Return (X, Y) of the center of cell containing provided text 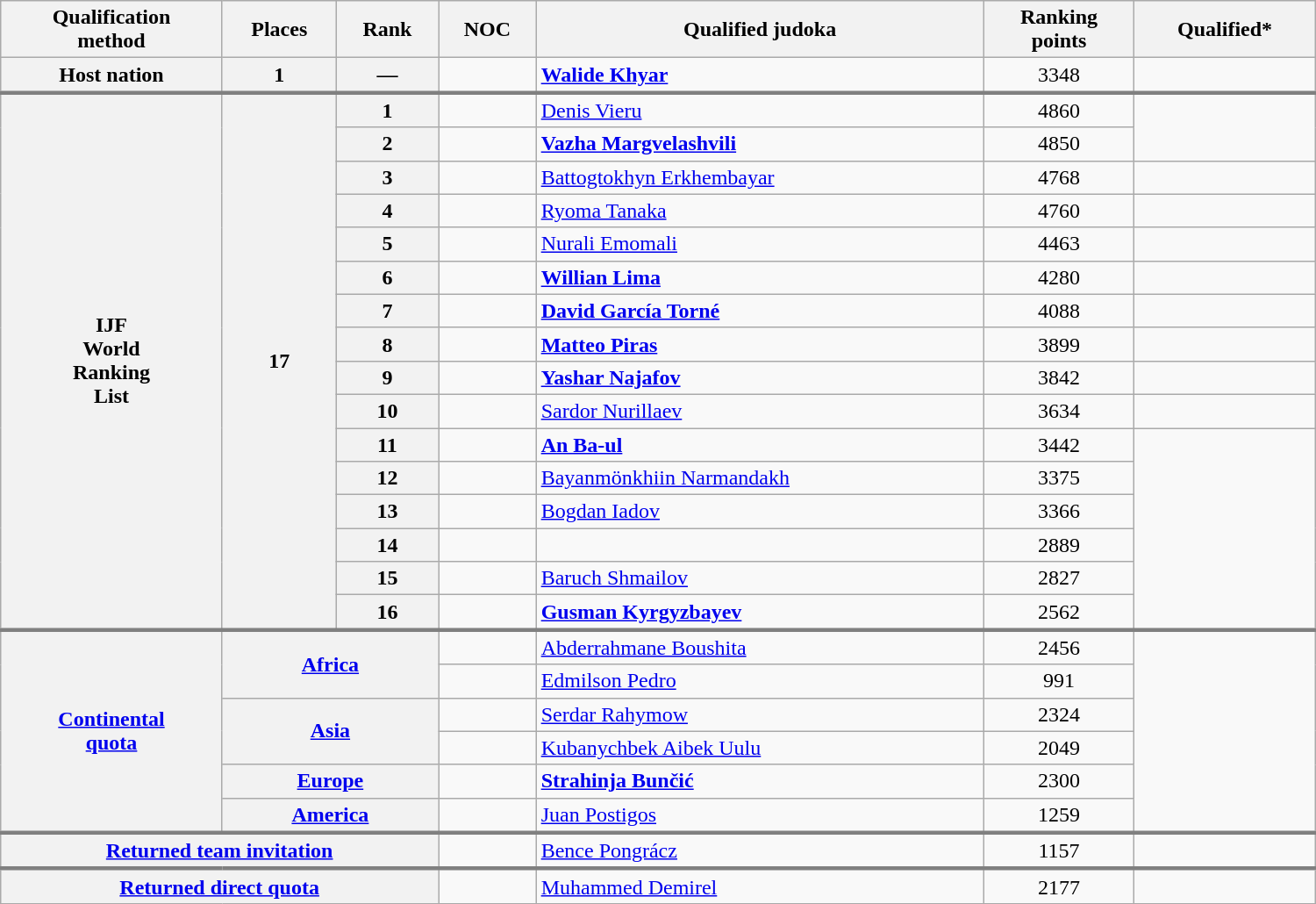
Gusman Kyrgyzbayev (760, 613)
991 (1059, 681)
Places (279, 30)
3 (387, 177)
10 (387, 411)
3375 (1059, 478)
17 (279, 361)
Denis Vieru (760, 110)
3634 (1059, 411)
Returned direct quota (219, 886)
Ryoma Tanaka (760, 211)
15 (387, 578)
5 (387, 244)
8 (387, 344)
Kubanychbek Aibek Uulu (760, 748)
2889 (1059, 545)
11 (387, 445)
4280 (1059, 277)
Juan Postigos (760, 815)
3442 (1059, 445)
Rankingpoints (1059, 30)
2827 (1059, 578)
Sardor Nurillaev (760, 411)
3842 (1059, 377)
— (387, 75)
Asia (330, 731)
Vazha Margvelashvili (760, 144)
David García Torné (760, 311)
4 (387, 211)
Strahinja Bunčić (760, 781)
4860 (1059, 110)
Battogtokhyn Erkhembayar (760, 177)
7 (387, 311)
2049 (1059, 748)
13 (387, 512)
Edmilson Pedro (760, 681)
2300 (1059, 781)
America (330, 815)
12 (387, 478)
Walide Khyar (760, 75)
Rank (387, 30)
Bence Pongrácz (760, 851)
2324 (1059, 714)
3348 (1059, 75)
9 (387, 377)
4850 (1059, 144)
Abderrahmane Boushita (760, 647)
Continentalquota (112, 730)
2456 (1059, 647)
NOC (488, 30)
6 (387, 277)
Qualified judoka (760, 30)
Africa (330, 664)
Muhammed Demirel (760, 886)
Nurali Emomali (760, 244)
4088 (1059, 311)
3366 (1059, 512)
Host nation (112, 75)
Yashar Najafov (760, 377)
14 (387, 545)
16 (387, 613)
Qualified* (1225, 30)
Baruch Shmailov (760, 578)
4760 (1059, 211)
Bogdan Iadov (760, 512)
IJFWorldRankingList (112, 361)
An Ba-ul (760, 445)
1259 (1059, 815)
Bayanmönkhiin Narmandakh (760, 478)
2562 (1059, 613)
1157 (1059, 851)
Willian Lima (760, 277)
3899 (1059, 344)
Serdar Rahymow (760, 714)
2 (387, 144)
Matteo Piras (760, 344)
2177 (1059, 886)
Returned team invitation (219, 851)
Qualificationmethod (112, 30)
4768 (1059, 177)
4463 (1059, 244)
Europe (330, 781)
